Locate the cell with the specified text and output its (X, Y) center coordinate. 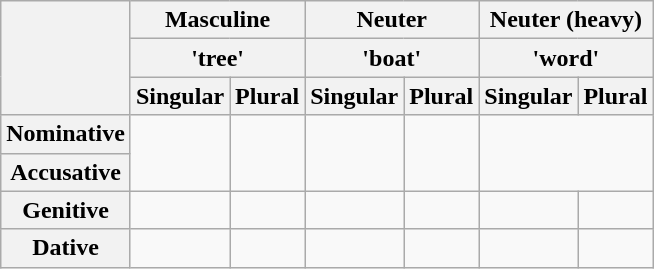
'tree' (217, 58)
Neuter (heavy) (566, 20)
'boat' (392, 58)
Nominative (66, 134)
Genitive (66, 210)
Accusative (66, 172)
Dative (66, 248)
Masculine (217, 20)
Neuter (392, 20)
'word' (566, 58)
